Pinpoint the cell where the given text exists, returning its (X, Y) midpoint coordinate. 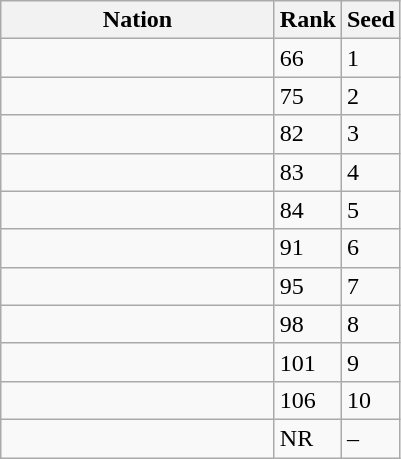
NR (308, 438)
91 (308, 248)
Seed (370, 20)
5 (370, 210)
66 (308, 58)
4 (370, 172)
1 (370, 58)
2 (370, 96)
8 (370, 324)
106 (308, 400)
101 (308, 362)
– (370, 438)
95 (308, 286)
3 (370, 134)
Rank (308, 20)
6 (370, 248)
Nation (138, 20)
98 (308, 324)
82 (308, 134)
84 (308, 210)
7 (370, 286)
10 (370, 400)
83 (308, 172)
75 (308, 96)
9 (370, 362)
